From the cell containing the given text, extract its center point as [x, y] coordinate. 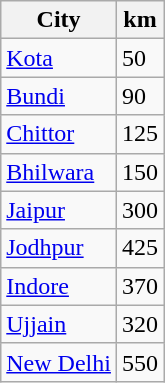
320 [140, 324]
Indore [59, 286]
300 [140, 210]
Jaipur [59, 210]
550 [140, 362]
Chittor [59, 134]
90 [140, 96]
Bundi [59, 96]
New Delhi [59, 362]
50 [140, 58]
425 [140, 248]
Bhilwara [59, 172]
Ujjain [59, 324]
370 [140, 286]
km [140, 20]
Jodhpur [59, 248]
City [59, 20]
Kota [59, 58]
150 [140, 172]
125 [140, 134]
